For the text-containing cell, return its midpoint in [X, Y] coordinate format. 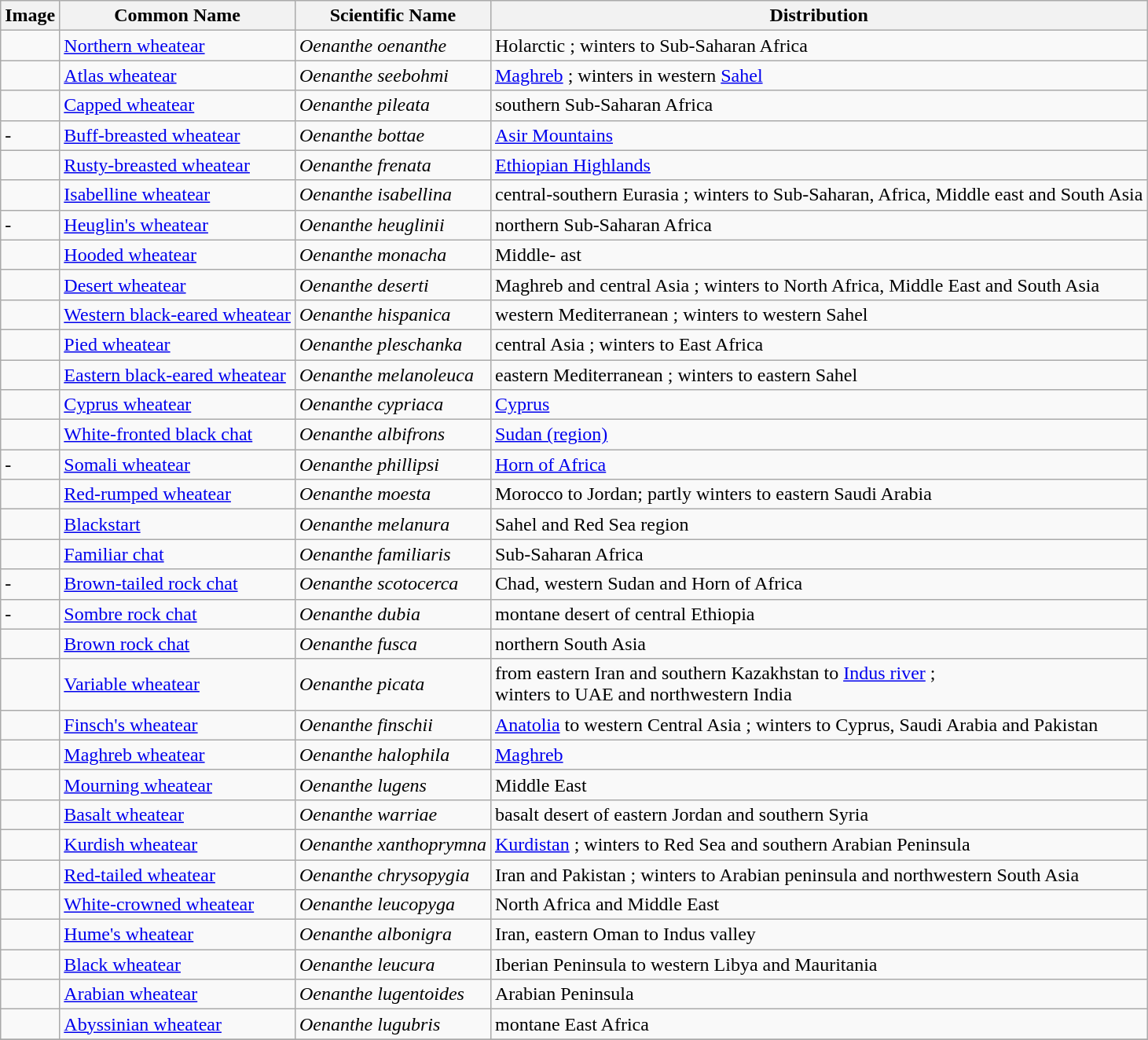
Sub-Saharan Africa [819, 554]
Oenanthe chrysopygia [393, 875]
Basalt wheatear [178, 814]
Oenanthe dubia [393, 614]
Arabian wheatear [178, 994]
Maghreb ; winters in western Sahel [819, 75]
Iran and Pakistan ; winters to Arabian peninsula and northwestern South Asia [819, 875]
Oenanthe xanthoprymna [393, 844]
Rusty-breasted wheatear [178, 165]
Oenanthe cypriaca [393, 405]
Buff-breasted wheatear [178, 135]
Atlas wheatear [178, 75]
Oenanthe albifrons [393, 435]
Hooded wheatear [178, 255]
Brown rock chat [178, 644]
North Africa and Middle East [819, 905]
Oenanthe moesta [393, 494]
Capped wheatear [178, 105]
Sombre rock chat [178, 614]
Oenanthe monacha [393, 255]
Iran, eastern Oman to Indus valley [819, 935]
basalt desert of eastern Jordan and southern Syria [819, 814]
Abyssinian wheatear [178, 1024]
Kurdistan ; winters to Red Sea and southern Arabian Peninsula [819, 844]
Cyprus wheatear [178, 405]
Oenanthe scotocerca [393, 584]
Middle East [819, 785]
Ethiopian Highlands [819, 165]
Common Name [178, 16]
Iberian Peninsula to western Libya and Mauritania [819, 965]
Red-rumped wheatear [178, 494]
Oenanthe warriae [393, 814]
central-southern Eurasia ; winters to Sub-Saharan, Africa, Middle east and South Asia [819, 195]
Maghreb [819, 755]
Isabelline wheatear [178, 195]
Asir Mountains [819, 135]
from eastern Iran and southern Kazakhstan to Indus river ;winters to UAE and northwestern India [819, 684]
White-fronted black chat [178, 435]
Oenanthe seebohmi [393, 75]
Kurdish wheatear [178, 844]
southern Sub-Saharan Africa [819, 105]
Oenanthe hispanica [393, 314]
Desert wheatear [178, 285]
central Asia ; winters to East Africa [819, 344]
Chad, western Sudan and Horn of Africa [819, 584]
Sudan (region) [819, 435]
Oenanthe bottae [393, 135]
Oenanthe pileata [393, 105]
Mourning wheatear [178, 785]
Oenanthe heuglinii [393, 225]
Oenanthe oenanthe [393, 46]
Finsch's wheatear [178, 725]
Image [30, 16]
montane East Africa [819, 1024]
Oenanthe melanura [393, 524]
Somali wheatear [178, 465]
Sahel and Red Sea region [819, 524]
Oenanthe isabellina [393, 195]
Oenanthe finschii [393, 725]
Oenanthe deserti [393, 285]
Oenanthe lugentoides [393, 994]
Oenanthe lugens [393, 785]
Horn of Africa [819, 465]
Brown-tailed rock chat [178, 584]
Morocco to Jordan; partly winters to eastern Saudi Arabia [819, 494]
Blackstart [178, 524]
Red-tailed wheatear [178, 875]
Oenanthe lugubris [393, 1024]
Oenanthe picata [393, 684]
Oenanthe familiaris [393, 554]
northern Sub-Saharan Africa [819, 225]
Oenanthe melanoleuca [393, 375]
Black wheatear [178, 965]
Distribution [819, 16]
Oenanthe phillipsi [393, 465]
Arabian Peninsula [819, 994]
Middle- ast [819, 255]
Oenanthe leucopyga [393, 905]
Hume's wheatear [178, 935]
Oenanthe frenata [393, 165]
Oenanthe leucura [393, 965]
Eastern black-eared wheatear [178, 375]
Oenanthe halophila [393, 755]
Cyprus [819, 405]
Scientific Name [393, 16]
Anatolia to western Central Asia ; winters to Cyprus, Saudi Arabia and Pakistan [819, 725]
eastern Mediterranean ; winters to eastern Sahel [819, 375]
Oenanthe fusca [393, 644]
northern South Asia [819, 644]
White-crowned wheatear [178, 905]
montane desert of central Ethiopia [819, 614]
Western black-eared wheatear [178, 314]
western Mediterranean ; winters to western Sahel [819, 314]
Oenanthe pleschanka [393, 344]
Maghreb and central Asia ; winters to North Africa, Middle East and South Asia [819, 285]
Oenanthe albonigra [393, 935]
Pied wheatear [178, 344]
Heuglin's wheatear [178, 225]
Holarctic ; winters to Sub-Saharan Africa [819, 46]
Maghreb wheatear [178, 755]
Variable wheatear [178, 684]
Northern wheatear [178, 46]
Familiar chat [178, 554]
